Scan for the cell matching the given text and deliver its [X, Y] coordinate at center. 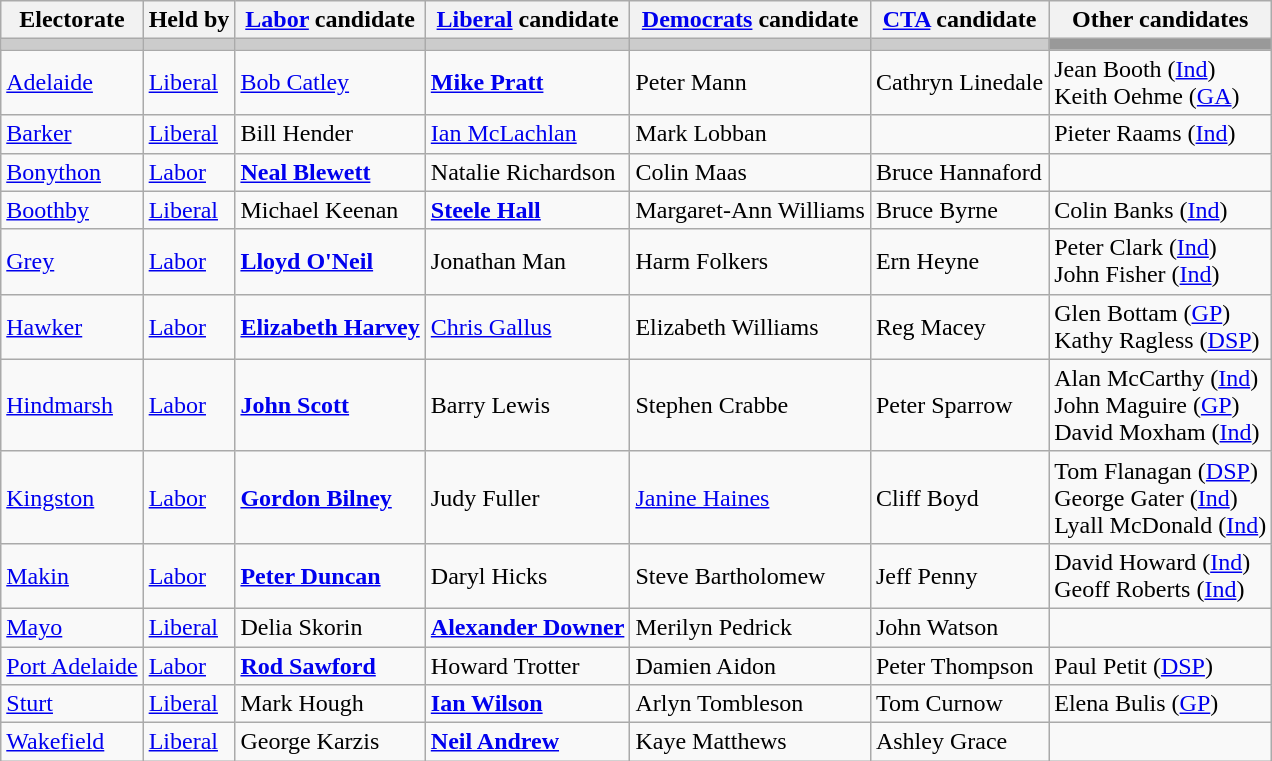
Boothby [72, 210]
Tom Curnow [959, 704]
Damien Aidon [750, 665]
Liberal candidate [528, 20]
Jeff Penny [959, 576]
Reg Macey [959, 326]
Electorate [72, 20]
Janine Haines [750, 497]
Bob Catley [330, 82]
Neil Andrew [528, 742]
John Scott [330, 405]
Steele Hall [528, 210]
Sturt [72, 704]
Alan McCarthy (Ind)John Maguire (GP)David Moxham (Ind) [1160, 405]
Bruce Byrne [959, 210]
Lloyd O'Neil [330, 262]
Neal Blewett [330, 172]
Margaret-Ann Williams [750, 210]
Kaye Matthews [750, 742]
David Howard (Ind)Geoff Roberts (Ind) [1160, 576]
Ian Wilson [528, 704]
Tom Flanagan (DSP)George Gater (Ind)Lyall McDonald (Ind) [1160, 497]
Other candidates [1160, 20]
Paul Petit (DSP) [1160, 665]
Bonython [72, 172]
Democrats candidate [750, 20]
Labor candidate [330, 20]
John Watson [959, 627]
Peter Sparrow [959, 405]
Makin [72, 576]
Alexander Downer [528, 627]
Gordon Bilney [330, 497]
Delia Skorin [330, 627]
Colin Banks (Ind) [1160, 210]
Mike Pratt [528, 82]
Hawker [72, 326]
CTA candidate [959, 20]
Judy Fuller [528, 497]
Michael Keenan [330, 210]
Daryl Hicks [528, 576]
Bruce Hannaford [959, 172]
Natalie Richardson [528, 172]
Chris Gallus [528, 326]
Wakefield [72, 742]
Barry Lewis [528, 405]
Port Adelaide [72, 665]
Howard Trotter [528, 665]
Grey [72, 262]
Pieter Raams (Ind) [1160, 134]
Ashley Grace [959, 742]
George Karzis [330, 742]
Hindmarsh [72, 405]
Peter Clark (Ind)John Fisher (Ind) [1160, 262]
Cathryn Linedale [959, 82]
Elizabeth Harvey [330, 326]
Elena Bulis (GP) [1160, 704]
Barker [72, 134]
Mark Lobban [750, 134]
Adelaide [72, 82]
Kingston [72, 497]
Rod Sawford [330, 665]
Peter Thompson [959, 665]
Mark Hough [330, 704]
Elizabeth Williams [750, 326]
Merilyn Pedrick [750, 627]
Harm Folkers [750, 262]
Held by [189, 20]
Cliff Boyd [959, 497]
Colin Maas [750, 172]
Ian McLachlan [528, 134]
Steve Bartholomew [750, 576]
Glen Bottam (GP)Kathy Ragless (DSP) [1160, 326]
Jean Booth (Ind)Keith Oehme (GA) [1160, 82]
Peter Mann [750, 82]
Jonathan Man [528, 262]
Mayo [72, 627]
Ern Heyne [959, 262]
Peter Duncan [330, 576]
Stephen Crabbe [750, 405]
Bill Hender [330, 134]
Arlyn Tombleson [750, 704]
